Locate the cell with the specified text and output its [X, Y] center coordinate. 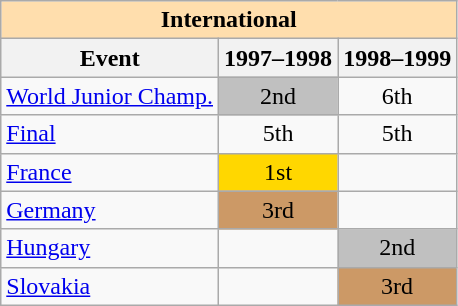
1st [278, 172]
Final [110, 134]
Germany [110, 210]
International [229, 20]
6th [398, 96]
France [110, 172]
1998–1999 [398, 58]
World Junior Champ. [110, 96]
Slovakia [110, 286]
Event [110, 58]
1997–1998 [278, 58]
Hungary [110, 248]
